Detect which cell encompasses the target text, then output its [X, Y] center coordinate. 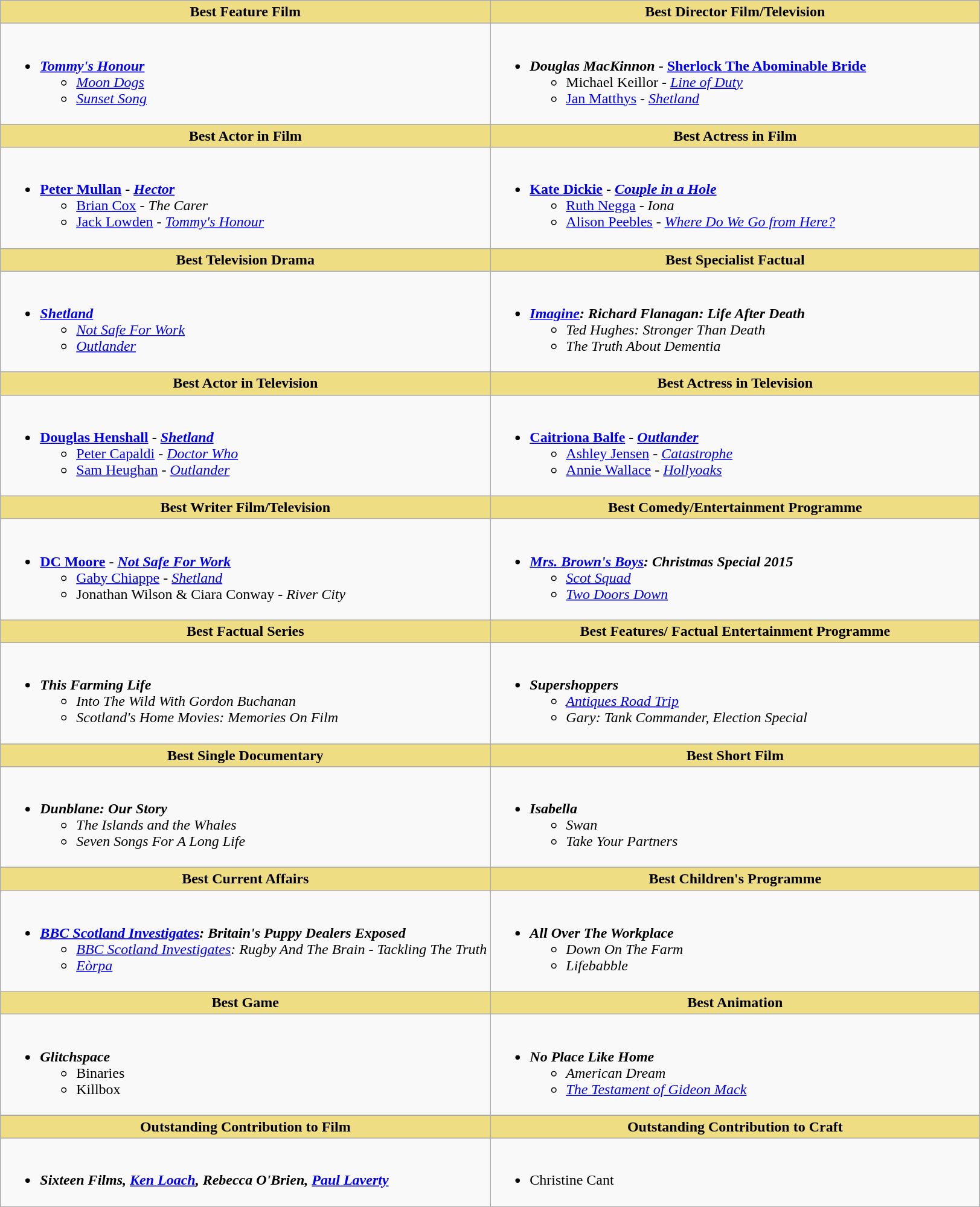
Outstanding Contribution to Craft [735, 1127]
Douglas MacKinnon - Sherlock The Abominable BrideMichael Keillor - Line of DutyJan Matthys - Shetland [735, 74]
SupershoppersAntiques Road TripGary: Tank Commander, Election Special [735, 693]
Best Children's Programme [735, 879]
Best Current Affairs [245, 879]
Best Comedy/Entertainment Programme [735, 507]
Best Feature Film [245, 12]
Caitriona Balfe - OutlanderAshley Jensen - CatastropheAnnie Wallace - Hollyoaks [735, 446]
Imagine: Richard Flanagan: Life After DeathTed Hughes: Stronger Than DeathThe Truth About Dementia [735, 321]
Best Factual Series [245, 631]
Dunblane: Our StoryThe Islands and the WhalesSeven Songs For A Long Life [245, 818]
ShetlandNot Safe For WorkOutlander [245, 321]
Best Director Film/Television [735, 12]
No Place Like HomeAmerican DreamThe Testament of Gideon Mack [735, 1065]
GlitchspaceBinariesKillbox [245, 1065]
Best Actress in Film [735, 136]
Douglas Henshall - ShetlandPeter Capaldi - Doctor WhoSam Heughan - Outlander [245, 446]
Peter Mullan - HectorBrian Cox - The CarerJack Lowden - Tommy's Honour [245, 198]
BBC Scotland Investigates: Britain's Puppy Dealers ExposedBBC Scotland Investigates: Rugby And The Brain - Tackling The TruthEòrpa [245, 941]
Kate Dickie - Couple in a HoleRuth Negga - IonaAlison Peebles - Where Do We Go from Here? [735, 198]
Best Specialist Factual [735, 260]
Best Writer Film/Television [245, 507]
Best Animation [735, 1003]
All Over The WorkplaceDown On The FarmLifebabble [735, 941]
Sixteen Films, Ken Loach, Rebecca O'Brien, Paul Laverty [245, 1173]
Best Actor in Film [245, 136]
Best Game [245, 1003]
Outstanding Contribution to Film [245, 1127]
Christine Cant [735, 1173]
IsabellaSwanTake Your Partners [735, 818]
Tommy's HonourMoon DogsSunset Song [245, 74]
Best Features/ Factual Entertainment Programme [735, 631]
Best Short Film [735, 755]
Mrs. Brown's Boys: Christmas Special 2015Scot SquadTwo Doors Down [735, 569]
DC Moore - Not Safe For WorkGaby Chiappe - ShetlandJonathan Wilson & Ciara Conway - River City [245, 569]
This Farming LifeInto The Wild With Gordon BuchananScotland's Home Movies: Memories On Film [245, 693]
Best Single Documentary [245, 755]
Best Television Drama [245, 260]
Best Actor in Television [245, 383]
Best Actress in Television [735, 383]
